Identify which cell holds the provided text, then report its (x, y) central coordinate. 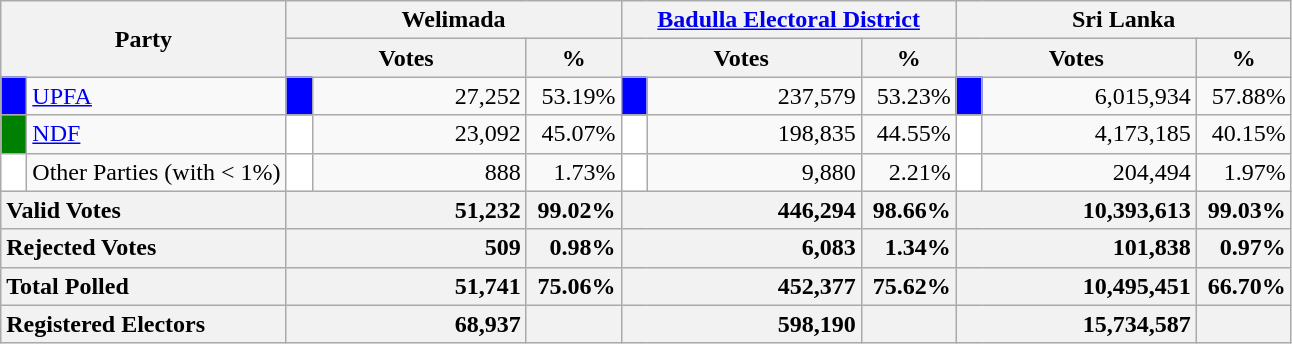
Total Polled (144, 286)
27,252 (419, 96)
0.98% (574, 248)
Registered Electors (144, 324)
1.73% (574, 172)
51,741 (406, 286)
98.66% (908, 210)
51,232 (406, 210)
53.19% (574, 96)
204,494 (1089, 172)
15,734,587 (1076, 324)
6,083 (741, 248)
598,190 (741, 324)
237,579 (754, 96)
Sri Lanka (1124, 20)
1.97% (1244, 172)
2.21% (908, 172)
1.34% (908, 248)
75.62% (908, 286)
101,838 (1076, 248)
10,393,613 (1076, 210)
4,173,185 (1089, 134)
99.02% (574, 210)
45.07% (574, 134)
Other Parties (with < 1%) (156, 172)
57.88% (1244, 96)
Rejected Votes (144, 248)
Welimada (454, 20)
9,880 (754, 172)
99.03% (1244, 210)
198,835 (754, 134)
10,495,451 (1076, 286)
75.06% (574, 286)
53.23% (908, 96)
Badulla Electoral District (788, 20)
NDF (156, 134)
23,092 (419, 134)
0.97% (1244, 248)
446,294 (741, 210)
40.15% (1244, 134)
452,377 (741, 286)
888 (419, 172)
68,937 (406, 324)
509 (406, 248)
6,015,934 (1089, 96)
Valid Votes (144, 210)
UPFA (156, 96)
44.55% (908, 134)
Party (144, 39)
66.70% (1244, 286)
